Provide the [x, y] coordinate of the cell's center where the given text is located.  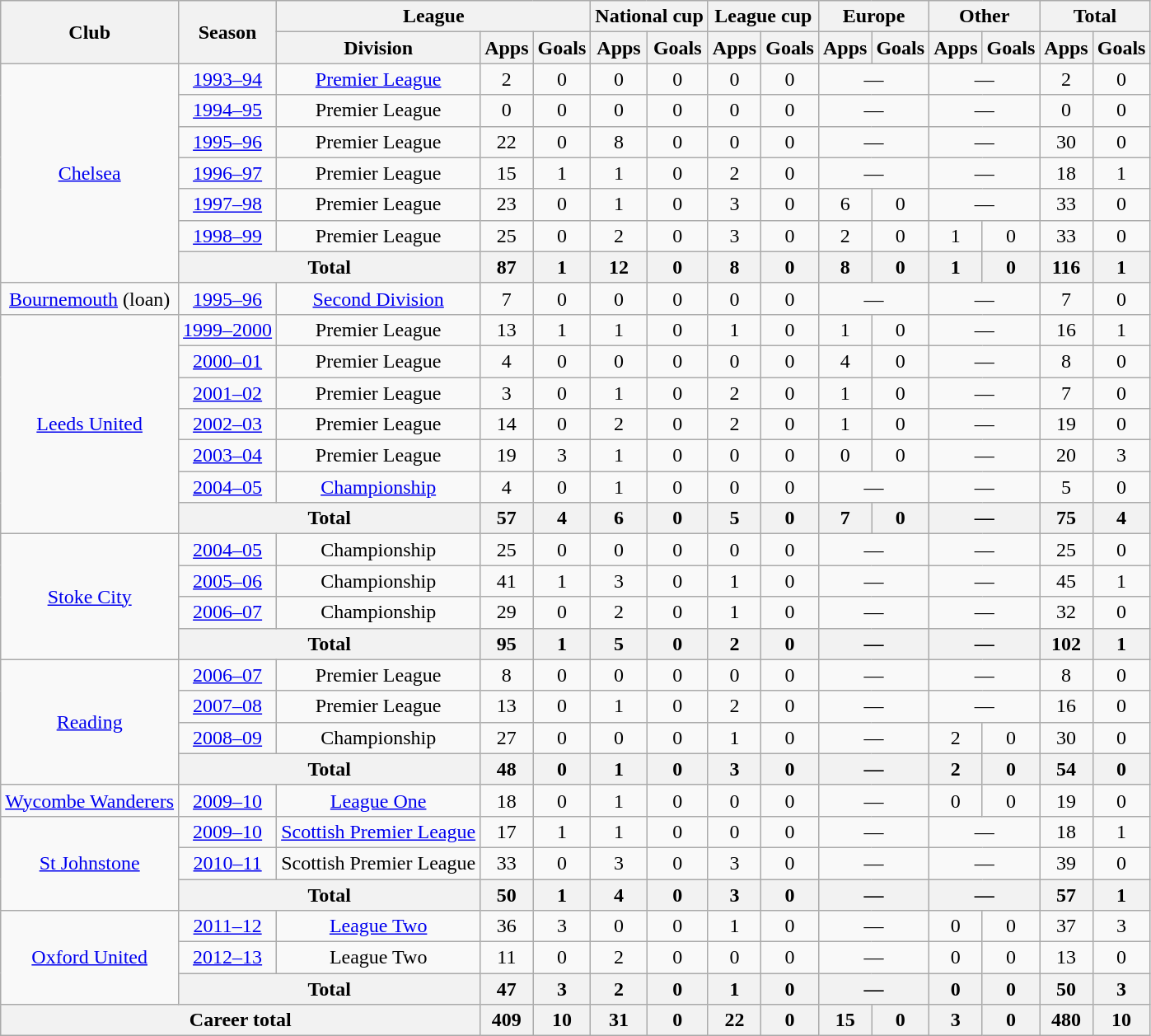
Second Division [379, 298]
Wycombe Wanderers [90, 800]
20 [1066, 456]
27 [507, 738]
Chelsea [90, 173]
Club [90, 32]
Division [379, 48]
29 [507, 612]
Stoke City [90, 597]
480 [1066, 1020]
National cup [649, 16]
1999–2000 [227, 330]
32 [1066, 612]
47 [507, 989]
1994–95 [227, 110]
2011–12 [227, 926]
2008–09 [227, 738]
36 [507, 926]
23 [507, 204]
1993–94 [227, 79]
12 [619, 267]
102 [1066, 644]
75 [1066, 518]
Other [985, 16]
95 [507, 644]
11 [507, 958]
1997–98 [227, 204]
Bournemouth (loan) [90, 298]
Oxford United [90, 958]
Leeds United [90, 424]
Career total [241, 1020]
409 [507, 1020]
2003–04 [227, 456]
31 [619, 1020]
2010–11 [227, 863]
17 [507, 832]
Reading [90, 722]
2012–13 [227, 958]
League cup [763, 16]
87 [507, 267]
2007–08 [227, 706]
37 [1066, 926]
116 [1066, 267]
2000–01 [227, 361]
1998–99 [227, 236]
2001–02 [227, 393]
2002–03 [227, 424]
41 [507, 581]
48 [507, 769]
1996–97 [227, 173]
Europe [873, 16]
45 [1066, 581]
54 [1066, 769]
14 [507, 424]
39 [1066, 863]
2005–06 [227, 581]
Season [227, 32]
League One [379, 800]
League [433, 16]
St Johnstone [90, 863]
